Identify which cell holds the provided text, then report its (x, y) central coordinate. 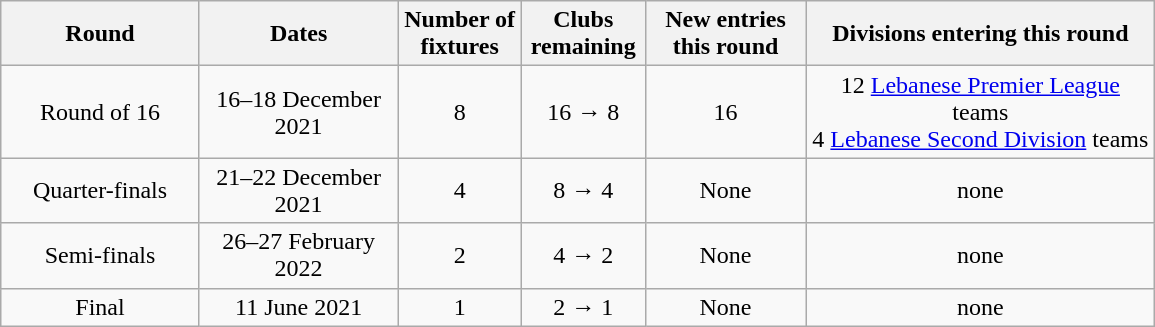
Quarter-finals (100, 190)
12 Lebanese Premier League teams4 Lebanese Second Division teams (980, 112)
Final (100, 307)
16–18 December 2021 (298, 112)
11 June 2021 (298, 307)
Divisions entering this round (980, 34)
Clubs remaining (583, 34)
21–22 December 2021 (298, 190)
8 → 4 (583, 190)
4 (460, 190)
New entries this round (726, 34)
16 (726, 112)
2 → 1 (583, 307)
16 → 8 (583, 112)
Dates (298, 34)
Round of 16 (100, 112)
Number of fixtures (460, 34)
Semi-finals (100, 256)
4 → 2 (583, 256)
Round (100, 34)
26–27 February 2022 (298, 256)
1 (460, 307)
2 (460, 256)
8 (460, 112)
